Identify which cell holds the provided text, then report its [x, y] central coordinate. 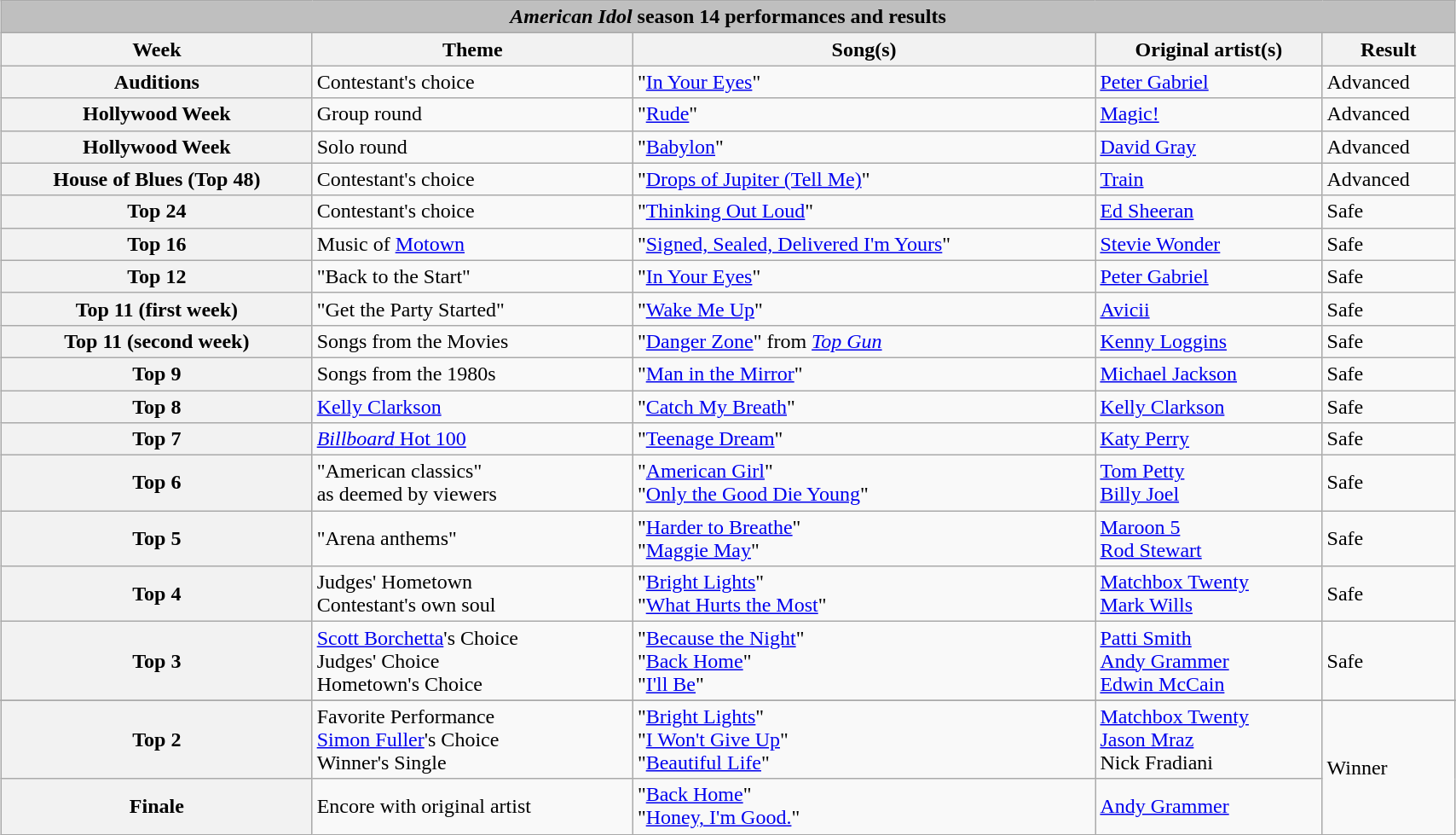
House of Blues (Top 48) [157, 179]
Michael Jackson [1209, 374]
Top 2 [157, 739]
Top 16 [157, 244]
"Back Home""Honey, I'm Good." [864, 807]
Top 7 [157, 439]
Stevie Wonder [1209, 244]
Auditions [157, 82]
Winner [1388, 768]
Billboard Hot 100 [472, 439]
Favorite PerformanceSimon Fuller's ChoiceWinner's Single [472, 739]
"Man in the Mirror" [864, 374]
Top 5 [157, 539]
Magic! [1209, 114]
Katy Perry [1209, 439]
Original artist(s) [1209, 49]
"Because the Night""Back Home""I'll Be" [864, 661]
Result [1388, 49]
Group round [472, 114]
Tom PettyBilly Joel [1209, 483]
Top 8 [157, 407]
Patti SmithAndy GrammerEdwin McCain [1209, 661]
Train [1209, 179]
"Babylon" [864, 147]
Top 11 (second week) [157, 341]
Top 6 [157, 483]
Maroon 5Rod Stewart [1209, 539]
Avicii [1209, 309]
"Back to the Start" [472, 276]
"Bright Lights""What Hurts the Most" [864, 594]
American Idol season 14 performances and results [728, 17]
Kenny Loggins [1209, 341]
Solo round [472, 147]
Songs from the 1980s [472, 374]
Ed Sheeran [1209, 212]
"American Girl""Only the Good Die Young" [864, 483]
"Catch My Breath" [864, 407]
Top 12 [157, 276]
Top 9 [157, 374]
Andy Grammer [1209, 807]
Matchbox TwentyJason MrazNick Fradiani [1209, 739]
Week [157, 49]
"Wake Me Up" [864, 309]
Top 4 [157, 594]
"Harder to Breathe""Maggie May" [864, 539]
Encore with original artist [472, 807]
"Danger Zone" from Top Gun [864, 341]
Music of Motown [472, 244]
"Arena anthems" [472, 539]
Matchbox TwentyMark Wills [1209, 594]
"Teenage Dream" [864, 439]
Theme [472, 49]
Judges' HometownContestant's own soul [472, 594]
Top 3 [157, 661]
"Rude" [864, 114]
David Gray [1209, 147]
Finale [157, 807]
Songs from the Movies [472, 341]
Top 24 [157, 212]
"Signed, Sealed, Delivered I'm Yours" [864, 244]
Song(s) [864, 49]
"Drops of Jupiter (Tell Me)" [864, 179]
Top 11 (first week) [157, 309]
"Bright Lights""I Won't Give Up""Beautiful Life" [864, 739]
"Thinking Out Loud" [864, 212]
"American classics"as deemed by viewers [472, 483]
Scott Borchetta's ChoiceJudges' ChoiceHometown's Choice [472, 661]
"Get the Party Started" [472, 309]
